Scan for the cell matching the given text and deliver its (x, y) coordinate at center. 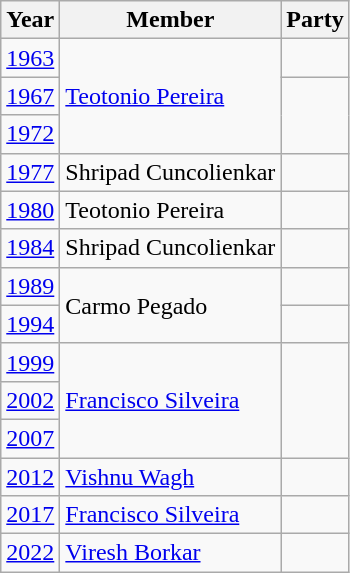
1972 (30, 134)
2002 (30, 400)
Vishnu Wagh (170, 477)
Carmo Pegado (170, 305)
2007 (30, 438)
1989 (30, 286)
1963 (30, 58)
2012 (30, 477)
Year (30, 20)
1999 (30, 362)
2022 (30, 553)
Party (315, 20)
1984 (30, 248)
1967 (30, 96)
1980 (30, 210)
2017 (30, 515)
Viresh Borkar (170, 553)
1977 (30, 172)
Member (170, 20)
1994 (30, 324)
